Determine the [x, y] coordinate at the center of the cell enclosing the given text.  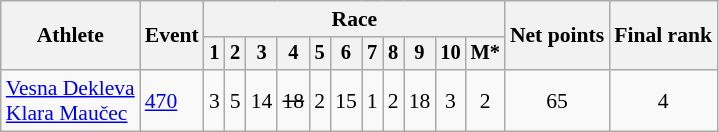
10 [450, 54]
Event [172, 36]
Race [354, 19]
15 [346, 100]
Net points [557, 36]
6 [346, 54]
8 [394, 54]
M* [486, 54]
14 [262, 100]
470 [172, 100]
65 [557, 100]
Final rank [663, 36]
9 [420, 54]
7 [372, 54]
Athlete [70, 36]
Vesna DeklevaKlara Maučec [70, 100]
